Pinpoint the cell where the given text exists, returning its [x, y] midpoint coordinate. 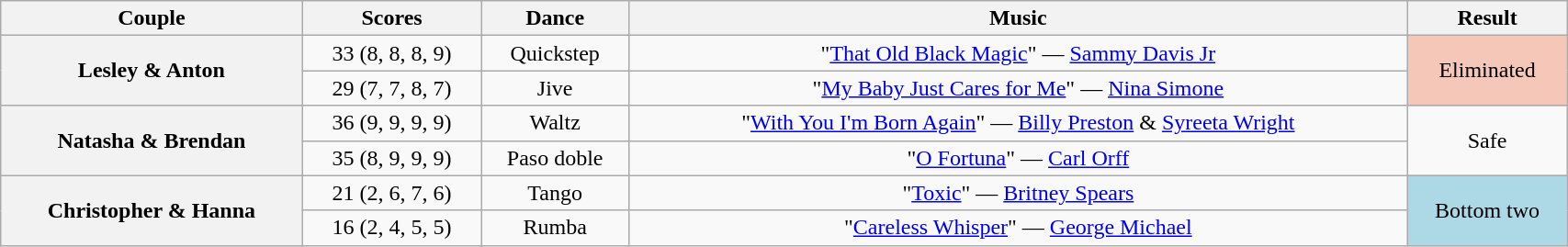
Scores [391, 18]
"O Fortuna" — Carl Orff [1018, 158]
Quickstep [555, 53]
Eliminated [1488, 71]
"That Old Black Magic" — Sammy Davis Jr [1018, 53]
Christopher & Hanna [152, 210]
"Careless Whisper" — George Michael [1018, 228]
29 (7, 7, 8, 7) [391, 88]
Music [1018, 18]
"Toxic" — Britney Spears [1018, 193]
Lesley & Anton [152, 71]
Paso doble [555, 158]
33 (8, 8, 8, 9) [391, 53]
Jive [555, 88]
Couple [152, 18]
Bottom two [1488, 210]
Safe [1488, 140]
Waltz [555, 123]
Natasha & Brendan [152, 140]
Dance [555, 18]
16 (2, 4, 5, 5) [391, 228]
21 (2, 6, 7, 6) [391, 193]
"With You I'm Born Again" — Billy Preston & Syreeta Wright [1018, 123]
Result [1488, 18]
36 (9, 9, 9, 9) [391, 123]
Tango [555, 193]
35 (8, 9, 9, 9) [391, 158]
Rumba [555, 228]
"My Baby Just Cares for Me" — Nina Simone [1018, 88]
